Provide the [x, y] coordinate of the cell's center where the given text is located.  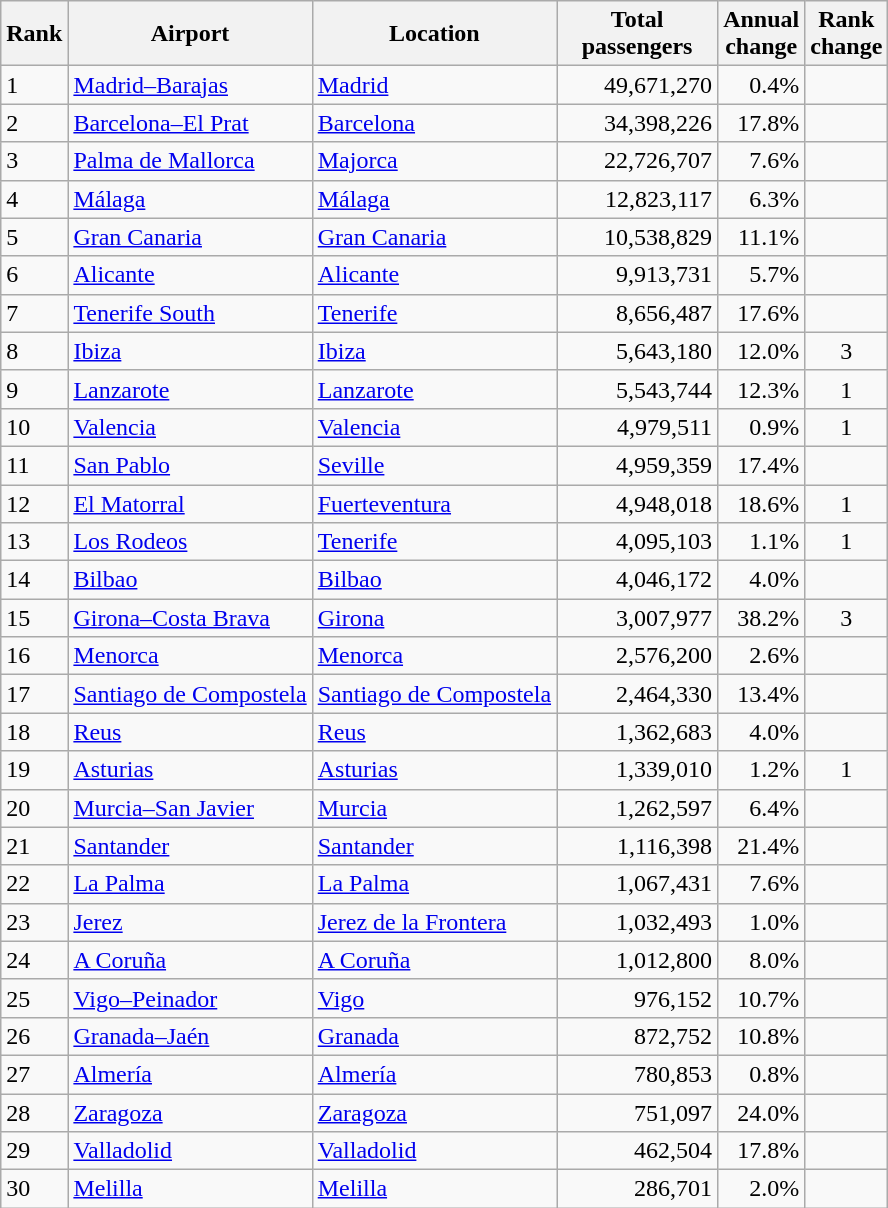
872,752 [638, 1036]
1.2% [762, 770]
Madrid [434, 85]
9,913,731 [638, 275]
1.1% [762, 542]
23 [34, 922]
11.1% [762, 237]
8,656,487 [638, 313]
8.0% [762, 960]
17.4% [762, 465]
26 [34, 1036]
0.9% [762, 427]
12 [34, 503]
22,726,707 [638, 161]
2,576,200 [638, 656]
5,643,180 [638, 351]
2.0% [762, 1189]
Granada–Jaén [190, 1036]
18 [34, 732]
462,504 [638, 1151]
9 [34, 389]
6.3% [762, 199]
18.6% [762, 503]
0.8% [762, 1074]
Seville [434, 465]
29 [34, 1151]
1.0% [762, 922]
30 [34, 1189]
Jerez de la Frontera [434, 922]
780,853 [638, 1074]
Rankchange [846, 34]
Vigo [434, 998]
Totalpassengers [638, 34]
6 [34, 275]
19 [34, 770]
Barcelona–El Prat [190, 123]
6.4% [762, 808]
34,398,226 [638, 123]
4,095,103 [638, 542]
16 [34, 656]
7 [34, 313]
21.4% [762, 846]
Girona–Costa Brava [190, 618]
1,032,493 [638, 922]
49,671,270 [638, 85]
0.4% [762, 85]
24 [34, 960]
17 [34, 694]
15 [34, 618]
25 [34, 998]
17.6% [762, 313]
11 [34, 465]
Tenerife South [190, 313]
Granada [434, 1036]
13.4% [762, 694]
4,948,018 [638, 503]
27 [34, 1074]
28 [34, 1113]
Vigo–Peinador [190, 998]
Girona [434, 618]
4,979,511 [638, 427]
21 [34, 846]
38.2% [762, 618]
976,152 [638, 998]
5,543,744 [638, 389]
2,464,330 [638, 694]
2 [34, 123]
10.8% [762, 1036]
3,007,977 [638, 618]
Jerez [190, 922]
10.7% [762, 998]
13 [34, 542]
Madrid–Barajas [190, 85]
5 [34, 237]
Los Rodeos [190, 542]
12.3% [762, 389]
286,701 [638, 1189]
8 [34, 351]
Barcelona [434, 123]
Murcia [434, 808]
24.0% [762, 1113]
El Matorral [190, 503]
12.0% [762, 351]
2.6% [762, 656]
Palma de Mallorca [190, 161]
22 [34, 884]
Fuerteventura [434, 503]
4,959,359 [638, 465]
10 [34, 427]
14 [34, 580]
10,538,829 [638, 237]
12,823,117 [638, 199]
4 [34, 199]
1,012,800 [638, 960]
Annualchange [762, 34]
Majorca [434, 161]
751,097 [638, 1113]
1,116,398 [638, 846]
1,339,010 [638, 770]
1,067,431 [638, 884]
San Pablo [190, 465]
Airport [190, 34]
20 [34, 808]
1,262,597 [638, 808]
5.7% [762, 275]
4,046,172 [638, 580]
Murcia–San Javier [190, 808]
Rank [34, 34]
1,362,683 [638, 732]
Location [434, 34]
